Find where the given text appears and provide that cell's center as [x, y] coordinate. 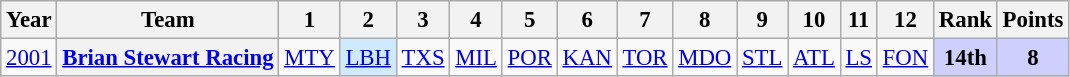
11 [858, 20]
7 [645, 20]
LBH [368, 58]
14th [965, 58]
MTY [310, 58]
Brian Stewart Racing [168, 58]
POR [530, 58]
LS [858, 58]
4 [476, 20]
MIL [476, 58]
Points [1032, 20]
2001 [29, 58]
ATL [814, 58]
3 [423, 20]
Year [29, 20]
TOR [645, 58]
9 [762, 20]
2 [368, 20]
10 [814, 20]
FON [905, 58]
5 [530, 20]
6 [587, 20]
STL [762, 58]
Rank [965, 20]
KAN [587, 58]
12 [905, 20]
1 [310, 20]
Team [168, 20]
TXS [423, 58]
MDO [705, 58]
